Provide the (x, y) coordinate of the cell's center where the given text is located.  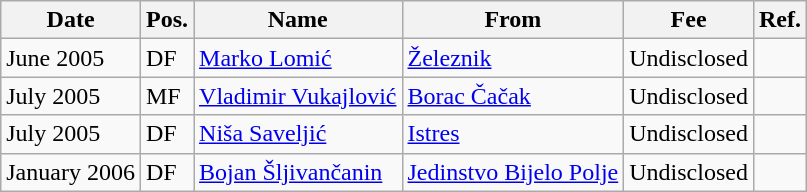
Jedinstvo Bijelo Polje (513, 172)
Name (298, 20)
Železnik (513, 58)
Vladimir Vukajlović (298, 96)
Marko Lomić (298, 58)
June 2005 (71, 58)
Fee (689, 20)
Borac Čačak (513, 96)
Bojan Šljivančanin (298, 172)
Date (71, 20)
MF (166, 96)
Istres (513, 134)
Niša Saveljić (298, 134)
January 2006 (71, 172)
From (513, 20)
Ref. (780, 20)
Pos. (166, 20)
